For the text-containing cell, return its midpoint in (x, y) coordinate format. 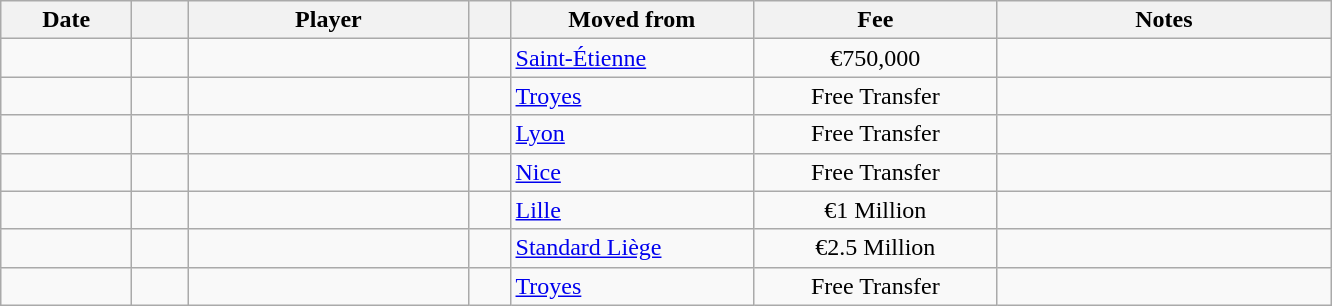
€2.5 Million (876, 248)
Moved from (632, 20)
Nice (632, 172)
Lyon (632, 134)
Notes (1164, 20)
Player (328, 20)
€1 Million (876, 210)
Standard Liège (632, 248)
€750,000 (876, 58)
Saint-Étienne (632, 58)
Lille (632, 210)
Date (66, 20)
Fee (876, 20)
